Locate the cell with the specified text and output its [X, Y] center coordinate. 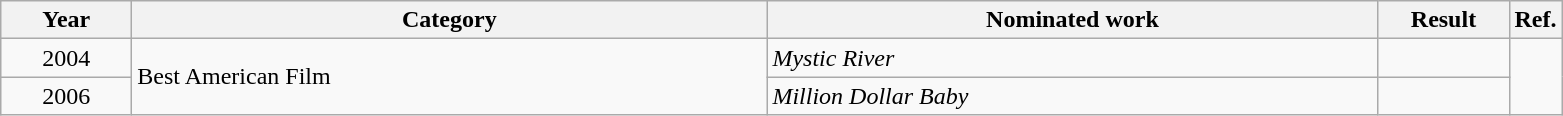
2006 [66, 96]
Million Dollar Baby [1072, 96]
2004 [66, 58]
Year [66, 20]
Mystic River [1072, 58]
Result [1444, 20]
Best American Film [450, 77]
Nominated work [1072, 20]
Category [450, 20]
Ref. [1536, 20]
